Output the (X, Y) coordinate of the center of the cell containing the given text.  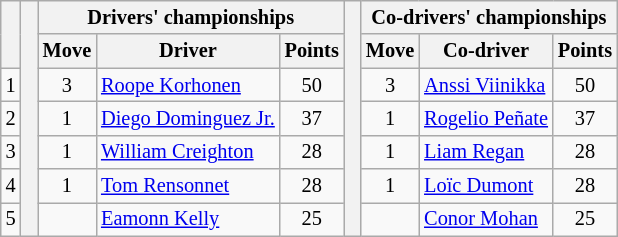
Roope Korhonen (188, 85)
William Creighton (188, 152)
2 (11, 118)
Anssi Viinikka (486, 85)
Tom Rensonnet (188, 186)
Diego Dominguez Jr. (188, 118)
Liam Regan (486, 152)
Co-drivers' championships (489, 17)
Driver (188, 51)
Drivers' championships (191, 17)
Conor Mohan (486, 219)
Co-driver (486, 51)
Loïc Dumont (486, 186)
Eamonn Kelly (188, 219)
4 (11, 186)
Rogelio Peñate (486, 118)
5 (11, 219)
